Return the (x, y) coordinate for the center point of the cell that contains the specified text.  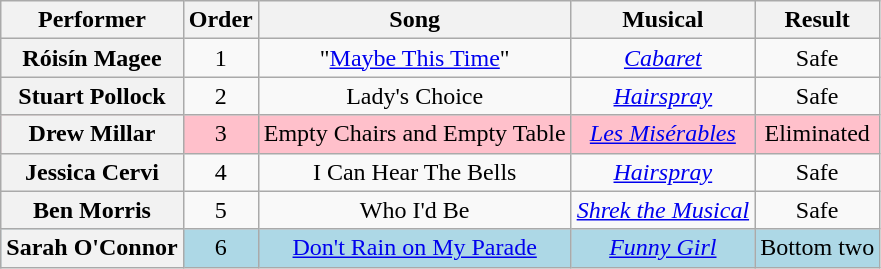
Lady's Choice (414, 96)
4 (220, 172)
Order (220, 20)
6 (220, 248)
Drew Millar (92, 134)
Musical (662, 20)
Don't Rain on My Parade (414, 248)
Result (818, 20)
Empty Chairs and Empty Table (414, 134)
Stuart Pollock (92, 96)
Eliminated (818, 134)
Performer (92, 20)
Sarah O'Connor (92, 248)
Who I'd Be (414, 210)
3 (220, 134)
Jessica Cervi (92, 172)
Róisín Magee (92, 58)
Funny Girl (662, 248)
Shrek the Musical (662, 210)
Ben Morris (92, 210)
I Can Hear The Bells (414, 172)
1 (220, 58)
Cabaret (662, 58)
2 (220, 96)
Bottom two (818, 248)
"Maybe This Time" (414, 58)
Song (414, 20)
5 (220, 210)
Les Misérables (662, 134)
